Scan for the cell matching the given text and deliver its (X, Y) coordinate at center. 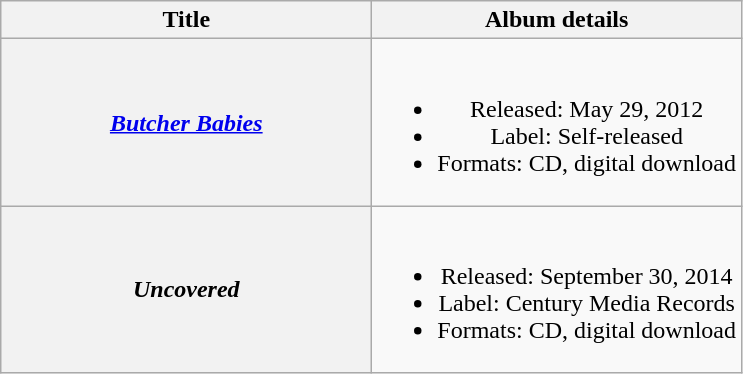
Uncovered (186, 290)
Album details (557, 20)
Released: May 29, 2012Label: Self-releasedFormats: CD, digital download (557, 122)
Butcher Babies (186, 122)
Title (186, 20)
Released: September 30, 2014Label: Century Media RecordsFormats: CD, digital download (557, 290)
